Capture the cell that displays the provided text and extract its (x, y) central coordinate. 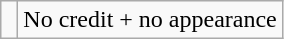
No credit + no appearance (150, 20)
